For the text-containing cell, return its midpoint in [X, Y] coordinate format. 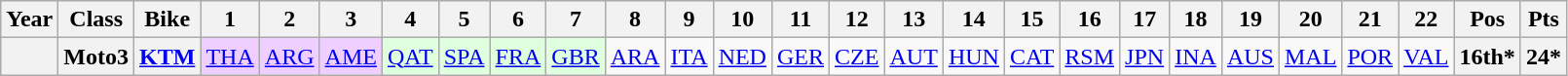
Pos [1487, 19]
16 [1090, 19]
6 [518, 19]
20 [1310, 19]
AME [351, 57]
INA [1196, 57]
4 [410, 19]
1 [230, 19]
GBR [576, 57]
17 [1145, 19]
Pts [1543, 19]
12 [857, 19]
Moto3 [96, 57]
AUT [914, 57]
11 [801, 19]
7 [576, 19]
ARA [635, 57]
16th* [1487, 57]
15 [1031, 19]
NED [742, 57]
HUN [974, 57]
KTM [168, 57]
24* [1543, 57]
VAL [1426, 57]
RSM [1090, 57]
22 [1426, 19]
FRA [518, 57]
CAT [1031, 57]
18 [1196, 19]
THA [230, 57]
Year [29, 19]
3 [351, 19]
JPN [1145, 57]
21 [1370, 19]
14 [974, 19]
8 [635, 19]
QAT [410, 57]
9 [690, 19]
Class [96, 19]
2 [289, 19]
MAL [1310, 57]
Bike [168, 19]
GER [801, 57]
10 [742, 19]
13 [914, 19]
SPA [464, 57]
ITA [690, 57]
5 [464, 19]
19 [1251, 19]
ARG [289, 57]
CZE [857, 57]
AUS [1251, 57]
POR [1370, 57]
